Find where the given text appears and provide that cell's center as [X, Y] coordinate. 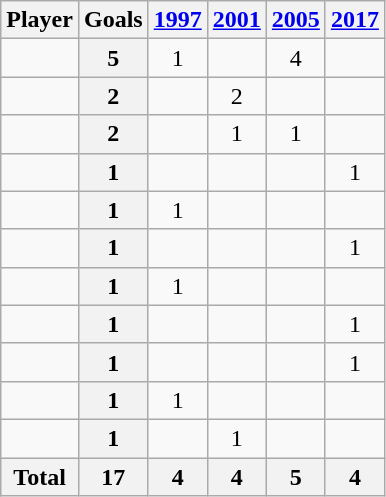
17 [113, 477]
2017 [354, 20]
2001 [236, 20]
Player [40, 20]
1997 [178, 20]
Goals [113, 20]
Total [40, 477]
2005 [296, 20]
